From the cell containing the given text, extract its center point as (x, y) coordinate. 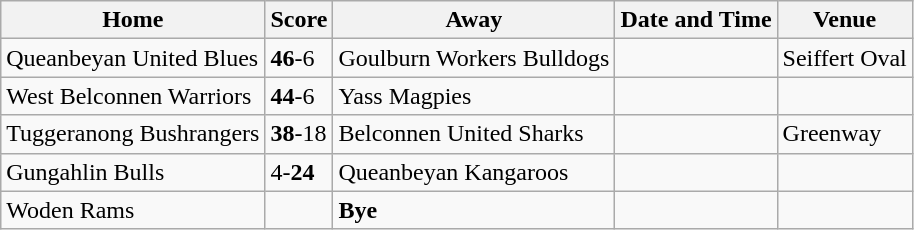
Away (474, 20)
Yass Magpies (474, 96)
Goulburn Workers Bulldogs (474, 58)
Greenway (844, 134)
38-18 (299, 134)
Seiffert Oval (844, 58)
Score (299, 20)
Belconnen United Sharks (474, 134)
Queanbeyan Kangaroos (474, 172)
Bye (474, 210)
Woden Rams (133, 210)
Date and Time (696, 20)
Venue (844, 20)
Home (133, 20)
4-24 (299, 172)
Queanbeyan United Blues (133, 58)
44-6 (299, 96)
46-6 (299, 58)
Gungahlin Bulls (133, 172)
West Belconnen Warriors (133, 96)
Tuggeranong Bushrangers (133, 134)
